From the cell containing the given text, extract its center point as [X, Y] coordinate. 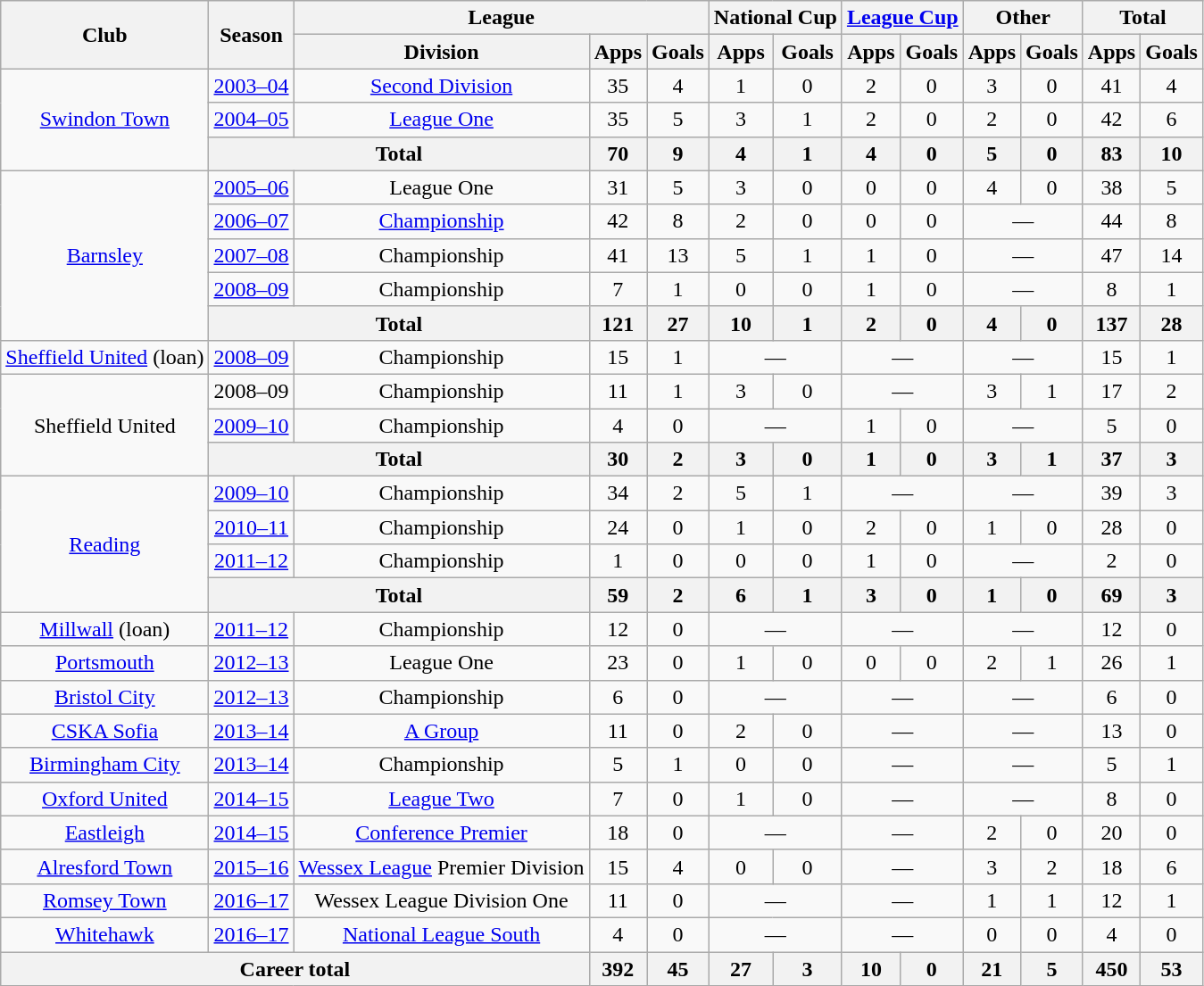
National Cup [775, 18]
CSKA Sofia [105, 731]
League [502, 18]
League Cup [902, 18]
Reading [105, 544]
Conference Premier [441, 833]
38 [1111, 187]
Alresford Town [105, 866]
Other [1023, 18]
Sheffield United [105, 425]
2010–11 [252, 527]
24 [618, 527]
Wessex League Premier Division [441, 866]
70 [618, 153]
Division [441, 52]
Swindon Town [105, 120]
83 [1111, 153]
A Group [441, 731]
26 [1111, 663]
17 [1111, 391]
Oxford United [105, 799]
69 [1111, 595]
37 [1111, 460]
31 [618, 187]
Club [105, 35]
121 [618, 323]
137 [1111, 323]
Whitehawk [105, 934]
14 [1172, 255]
9 [678, 153]
20 [1111, 833]
Wessex League Division One [441, 900]
Career total [295, 968]
Eastleigh [105, 833]
53 [1172, 968]
2007–08 [252, 255]
Second Division [441, 86]
39 [1111, 493]
44 [1111, 221]
2004–05 [252, 120]
45 [678, 968]
47 [1111, 255]
34 [618, 493]
Portsmouth [105, 663]
30 [618, 460]
2015–16 [252, 866]
2006–07 [252, 221]
21 [992, 968]
2005–06 [252, 187]
League Two [441, 799]
Millwall (loan) [105, 629]
Birmingham City [105, 765]
Romsey Town [105, 900]
Bristol City [105, 697]
Barnsley [105, 255]
2003–04 [252, 86]
National League South [441, 934]
Sheffield United (loan) [105, 357]
450 [1111, 968]
23 [618, 663]
392 [618, 968]
Season [252, 35]
59 [618, 595]
